Scan for the cell matching the given text and deliver its (x, y) coordinate at center. 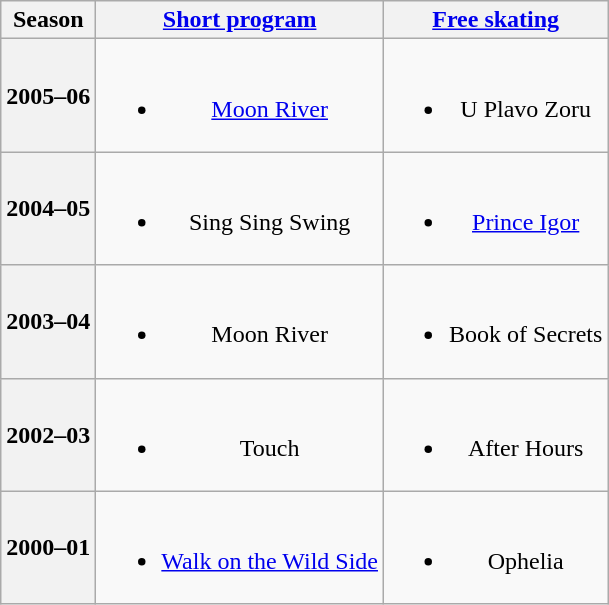
Short program (240, 20)
U Plavo Zoru (496, 96)
After Hours (496, 434)
2003–04 (48, 322)
Touch (240, 434)
Free skating (496, 20)
2000–01 (48, 548)
2004–05 (48, 208)
Prince Igor (496, 208)
2002–03 (48, 434)
Book of Secrets (496, 322)
Season (48, 20)
2005–06 (48, 96)
Ophelia (496, 548)
Sing Sing Swing (240, 208)
Walk on the Wild Side (240, 548)
